Return (x, y) of the center of cell containing provided text 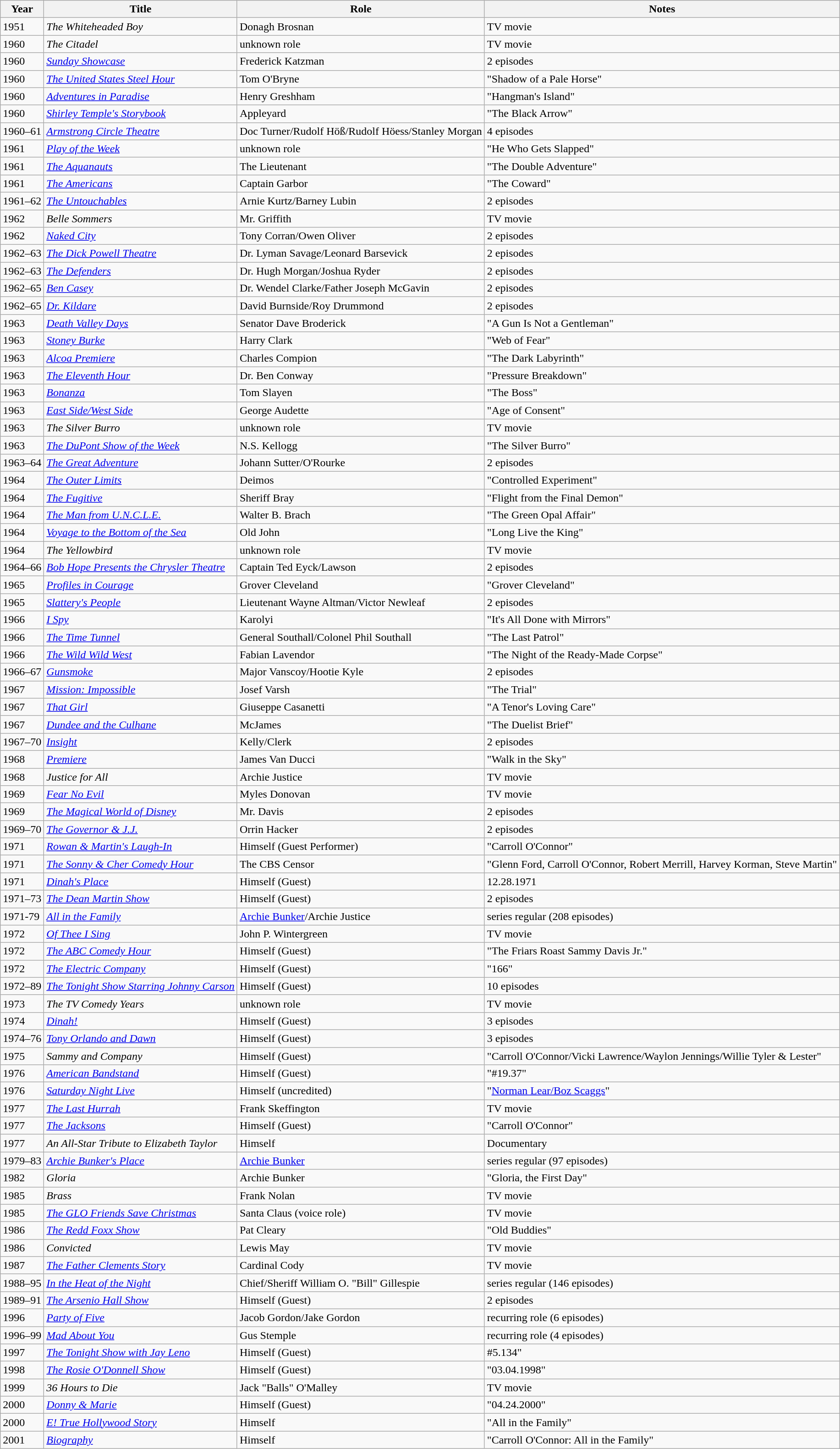
Senator Dave Broderick (361, 323)
The Americans (141, 183)
The Wild Wild West (141, 655)
Archie Justice (361, 777)
Archie Bunker's Place (141, 1161)
Chief/Sheriff William O. "Bill" Gillespie (361, 1283)
Charles Compion (361, 358)
The Untouchables (141, 201)
1969–70 (22, 829)
1972–89 (22, 986)
The Great Adventure (141, 463)
Giuseppe Casanetti (361, 707)
Fear No Evil (141, 794)
1975 (22, 1056)
Arnie Kurtz/Barney Lubin (361, 201)
Bonanza (141, 393)
series regular (97 episodes) (662, 1161)
Orrin Hacker (361, 829)
Donagh Brosnan (361, 27)
Lewis May (361, 1248)
The Sonny & Cher Comedy Hour (141, 864)
Karolyi (361, 620)
The TV Comedy Years (141, 1003)
In the Heat of the Night (141, 1283)
"He Who Gets Slapped" (662, 149)
Frank Skeffington (361, 1108)
The Time Tunnel (141, 637)
"Web of Fear" (662, 341)
The Redd Foxx Show (141, 1230)
"Age of Consent" (662, 410)
McJames (361, 724)
"A Tenor's Loving Care" (662, 707)
Fabian Lavendor (361, 655)
"Hangman's Island" (662, 96)
"Carroll O'Connor/Vicki Lawrence/Waylon Jennings/Willie Tyler & Lester" (662, 1056)
Belle Sommers (141, 219)
"Grover Cleveland" (662, 585)
The CBS Censor (361, 864)
"04.24.2000" (662, 1405)
Donny & Marie (141, 1405)
I Spy (141, 620)
"Shadow of a Pale Horse" (662, 79)
Mr. Griffith (361, 219)
"The Coward" (662, 183)
"The Trial" (662, 689)
The Silver Burro (141, 428)
The Eleventh Hour (141, 375)
Captain Ted Eyck/Lawson (361, 567)
The Arsenio Hall Show (141, 1300)
Mad About You (141, 1335)
1963–64 (22, 463)
#5.134" (662, 1353)
"Long Live the King" (662, 533)
Adventures in Paradise (141, 96)
General Southall/Colonel Phil Southall (361, 637)
Mr. Davis (361, 812)
1974 (22, 1021)
Dr. Wendel Clarke/Father Joseph McGavin (361, 288)
The Last Hurrah (141, 1108)
"The Silver Burro" (662, 445)
Deimos (361, 480)
Play of the Week (141, 149)
Josef Varsh (361, 689)
Premiere (141, 759)
Old John (361, 533)
N.S. Kellogg (361, 445)
Bob Hope Presents the Chrysler Theatre (141, 567)
Johann Sutter/O'Rourke (361, 463)
1997 (22, 1353)
Shirley Temple's Storybook (141, 114)
Death Valley Days (141, 323)
Sheriff Bray (361, 497)
Sunday Showcase (141, 61)
"The Friars Roast Sammy Davis Jr." (662, 951)
1951 (22, 27)
Dr. Lyman Savage/Leonard Barsevick (361, 253)
1973 (22, 1003)
"The Green Opal Affair" (662, 515)
The Electric Company (141, 969)
Role (361, 9)
Profiles in Courage (141, 585)
10 episodes (662, 986)
Frank Nolan (361, 1196)
1960–61 (22, 131)
Rowan & Martin's Laugh-In (141, 847)
1979–83 (22, 1161)
"Controlled Experiment" (662, 480)
Major Vanscoy/Hootie Kyle (361, 672)
Kelly/Clerk (361, 742)
Ben Casey (141, 288)
Biography (141, 1440)
"Flight from the Final Demon" (662, 497)
The United States Steel Hour (141, 79)
1998 (22, 1370)
Dundee and the Culhane (141, 724)
1988–95 (22, 1283)
American Bandstand (141, 1074)
David Burnside/Roy Drummond (361, 306)
Alcoa Premiere (141, 358)
"Norman Lear/Boz Scaggs" (662, 1091)
Documentary (662, 1143)
"All in the Family" (662, 1422)
Saturday Night Live (141, 1091)
Gunsmoke (141, 672)
Tony Corran/Owen Oliver (361, 236)
The GLO Friends Save Christmas (141, 1213)
Pat Cleary (361, 1230)
Jack "Balls" O'Malley (361, 1388)
Cardinal Cody (361, 1265)
1971-79 (22, 916)
Captain Garbor (361, 183)
Naked City (141, 236)
Notes (662, 9)
Lieutenant Wayne Altman/Victor Newleaf (361, 602)
The Jacksons (141, 1126)
1999 (22, 1388)
The Man from U.N.C.L.E. (141, 515)
1961–62 (22, 201)
Title (141, 9)
"Pressure Breakdown" (662, 375)
"The Dark Labyrinth" (662, 358)
Mission: Impossible (141, 689)
"Carroll O'Connor: All in the Family" (662, 1440)
"Walk in the Sky" (662, 759)
Justice for All (141, 777)
Year (22, 9)
1982 (22, 1178)
"The Black Arrow" (662, 114)
East Side/West Side (141, 410)
Henry Greshham (361, 96)
The Defenders (141, 271)
Myles Donovan (361, 794)
1967–70 (22, 742)
John P. Wintergreen (361, 934)
2001 (22, 1440)
Dr. Kildare (141, 306)
An All-Star Tribute to Elizabeth Taylor (141, 1143)
"It's All Done with Mirrors" (662, 620)
"The Duelist Brief" (662, 724)
Santa Claus (voice role) (361, 1213)
The Citadel (141, 44)
Gus Stemple (361, 1335)
Archie Bunker/Archie Justice (361, 916)
Tony Orlando and Dawn (141, 1038)
The Rosie O'Donnell Show (141, 1370)
Dinah! (141, 1021)
The Dick Powell Theatre (141, 253)
Insight (141, 742)
Of Thee I Sing (141, 934)
1964–66 (22, 567)
Slattery's People (141, 602)
Appleyard (361, 114)
recurring role (6 episodes) (662, 1317)
E! True Hollywood Story (141, 1422)
1996 (22, 1317)
Himself (uncredited) (361, 1091)
The Fugitive (141, 497)
Walter B. Brach (361, 515)
series regular (146 episodes) (662, 1283)
The Magical World of Disney (141, 812)
12.28.1971 (662, 882)
"Gloria, the First Day" (662, 1178)
"#19.37" (662, 1074)
Frederick Katzman (361, 61)
The Yellowbird (141, 550)
Jacob Gordon/Jake Gordon (361, 1317)
The Tonight Show with Jay Leno (141, 1353)
The Father Clements Story (141, 1265)
Party of Five (141, 1317)
Doc Turner/Rudolf Höß/Rudolf Höess/Stanley Morgan (361, 131)
Convicted (141, 1248)
1987 (22, 1265)
Voyage to the Bottom of the Sea (141, 533)
The Governor & J.J. (141, 829)
1989–91 (22, 1300)
"The Boss" (662, 393)
series regular (208 episodes) (662, 916)
The Dean Martin Show (141, 899)
The Lieutenant (361, 166)
36 Hours to Die (141, 1388)
The Outer Limits (141, 480)
The DuPont Show of the Week (141, 445)
Brass (141, 1196)
1996–99 (22, 1335)
"166" (662, 969)
The Tonight Show Starring Johnny Carson (141, 986)
The Aquanauts (141, 166)
Dinah's Place (141, 882)
All in the Family (141, 916)
Tom Slayen (361, 393)
Stoney Burke (141, 341)
"A Gun Is Not a Gentleman" (662, 323)
"Glenn Ford, Carroll O'Connor, Robert Merrill, Harvey Korman, Steve Martin" (662, 864)
recurring role (4 episodes) (662, 1335)
1966–67 (22, 672)
Harry Clark (361, 341)
That Girl (141, 707)
The Whiteheaded Boy (141, 27)
George Audette (361, 410)
1974–76 (22, 1038)
Himself (Guest Performer) (361, 847)
Gloria (141, 1178)
Tom O'Bryne (361, 79)
"The Double Adventure" (662, 166)
The ABC Comedy Hour (141, 951)
Dr. Hugh Morgan/Joshua Ryder (361, 271)
James Van Ducci (361, 759)
Dr. Ben Conway (361, 375)
Grover Cleveland (361, 585)
"Old Buddies" (662, 1230)
1971–73 (22, 899)
4 episodes (662, 131)
Armstrong Circle Theatre (141, 131)
Sammy and Company (141, 1056)
"The Last Patrol" (662, 637)
"The Night of the Ready-Made Corpse" (662, 655)
"03.04.1998" (662, 1370)
